Return (X, Y) of the center of cell containing provided text 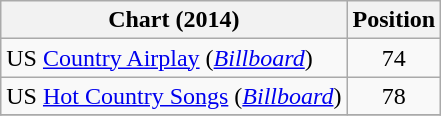
US Country Airplay (Billboard) (174, 58)
Chart (2014) (174, 20)
78 (394, 96)
Position (394, 20)
74 (394, 58)
US Hot Country Songs (Billboard) (174, 96)
